Extract the (X, Y) coordinate from the center of the cell holding the provided text.  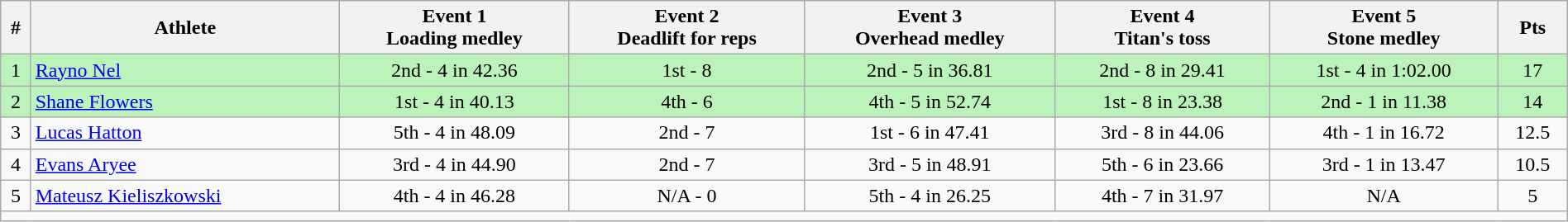
3 (16, 133)
2nd - 5 in 36.81 (930, 70)
Event 4Titan's toss (1163, 28)
# (16, 28)
1st - 8 (686, 70)
N/A (1384, 196)
1st - 4 in 40.13 (454, 102)
2nd - 4 in 42.36 (454, 70)
3rd - 5 in 48.91 (930, 164)
5th - 6 in 23.66 (1163, 164)
4th - 7 in 31.97 (1163, 196)
4 (16, 164)
1st - 4 in 1:02.00 (1384, 70)
3rd - 1 in 13.47 (1384, 164)
Athlete (185, 28)
Rayno Nel (185, 70)
3rd - 8 in 44.06 (1163, 133)
Pts (1532, 28)
Event 3Overhead medley (930, 28)
Event 5Stone medley (1384, 28)
12.5 (1532, 133)
Lucas Hatton (185, 133)
10.5 (1532, 164)
5th - 4 in 26.25 (930, 196)
Event 1Loading medley (454, 28)
Mateusz Kieliszkowski (185, 196)
Evans Aryee (185, 164)
4th - 5 in 52.74 (930, 102)
17 (1532, 70)
Shane Flowers (185, 102)
2nd - 8 in 29.41 (1163, 70)
3rd - 4 in 44.90 (454, 164)
2 (16, 102)
1st - 8 in 23.38 (1163, 102)
Event 2Deadlift for reps (686, 28)
2nd - 1 in 11.38 (1384, 102)
4th - 1 in 16.72 (1384, 133)
1 (16, 70)
4th - 6 (686, 102)
14 (1532, 102)
1st - 6 in 47.41 (930, 133)
4th - 4 in 46.28 (454, 196)
N/A - 0 (686, 196)
5th - 4 in 48.09 (454, 133)
